From the cell containing the given text, extract its center point as (x, y) coordinate. 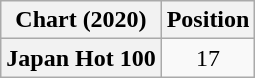
17 (208, 58)
Position (208, 20)
Chart (2020) (81, 20)
Japan Hot 100 (81, 58)
